Output the [X, Y] coordinate of the center of the cell containing the given text.  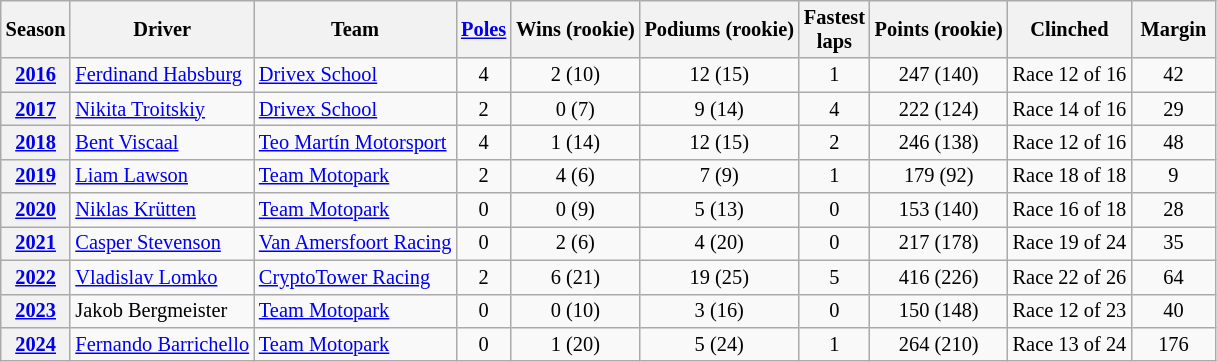
1 (20) [575, 344]
29 [1174, 109]
2023 [36, 311]
2020 [36, 210]
2021 [36, 243]
222 (124) [939, 109]
5 [834, 277]
5 (24) [720, 344]
Season [36, 29]
CryptoTower Racing [355, 277]
Podiums (rookie) [720, 29]
Liam Lawson [162, 176]
217 (178) [939, 243]
2019 [36, 176]
416 (226) [939, 277]
Fastest laps [834, 29]
7 (9) [720, 176]
4 (6) [575, 176]
0 (10) [575, 311]
2017 [36, 109]
9 [1174, 176]
Ferdinand Habsburg [162, 75]
Niklas Krütten [162, 210]
Casper Stevenson [162, 243]
42 [1174, 75]
0 (7) [575, 109]
2018 [36, 142]
64 [1174, 277]
2016 [36, 75]
Jakob Bergmeister [162, 311]
3 (16) [720, 311]
5 (13) [720, 210]
Teo Martín Motorsport [355, 142]
4 (20) [720, 243]
176 [1174, 344]
2024 [36, 344]
Race 16 of 18 [1070, 210]
Driver [162, 29]
246 (138) [939, 142]
264 (210) [939, 344]
Nikita Troitskiy [162, 109]
Fernando Barrichello [162, 344]
Race 19 of 24 [1070, 243]
1 (14) [575, 142]
35 [1174, 243]
0 (9) [575, 210]
2 (10) [575, 75]
2 (6) [575, 243]
Race 13 of 24 [1070, 344]
19 (25) [720, 277]
Race 14 of 16 [1070, 109]
48 [1174, 142]
Race 22 of 26 [1070, 277]
Wins (rookie) [575, 29]
179 (92) [939, 176]
Bent Viscaal [162, 142]
Team [355, 29]
247 (140) [939, 75]
6 (21) [575, 277]
40 [1174, 311]
9 (14) [720, 109]
153 (140) [939, 210]
28 [1174, 210]
Vladislav Lomko [162, 277]
Poles [484, 29]
Van Amersfoort Racing [355, 243]
Margin [1174, 29]
Race 18 of 18 [1070, 176]
2022 [36, 277]
Race 12 of 23 [1070, 311]
150 (148) [939, 311]
Clinched [1070, 29]
Points (rookie) [939, 29]
